Scan for the cell matching the given text and deliver its (x, y) coordinate at center. 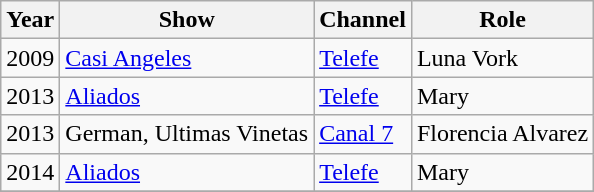
Canal 7 (363, 134)
Role (502, 20)
Show (187, 20)
2009 (30, 58)
Channel (363, 20)
Florencia Alvarez (502, 134)
2014 (30, 172)
Casi Angeles (187, 58)
German, Ultimas Vinetas (187, 134)
Luna Vork (502, 58)
Year (30, 20)
